Return [X, Y] of the center of cell containing provided text 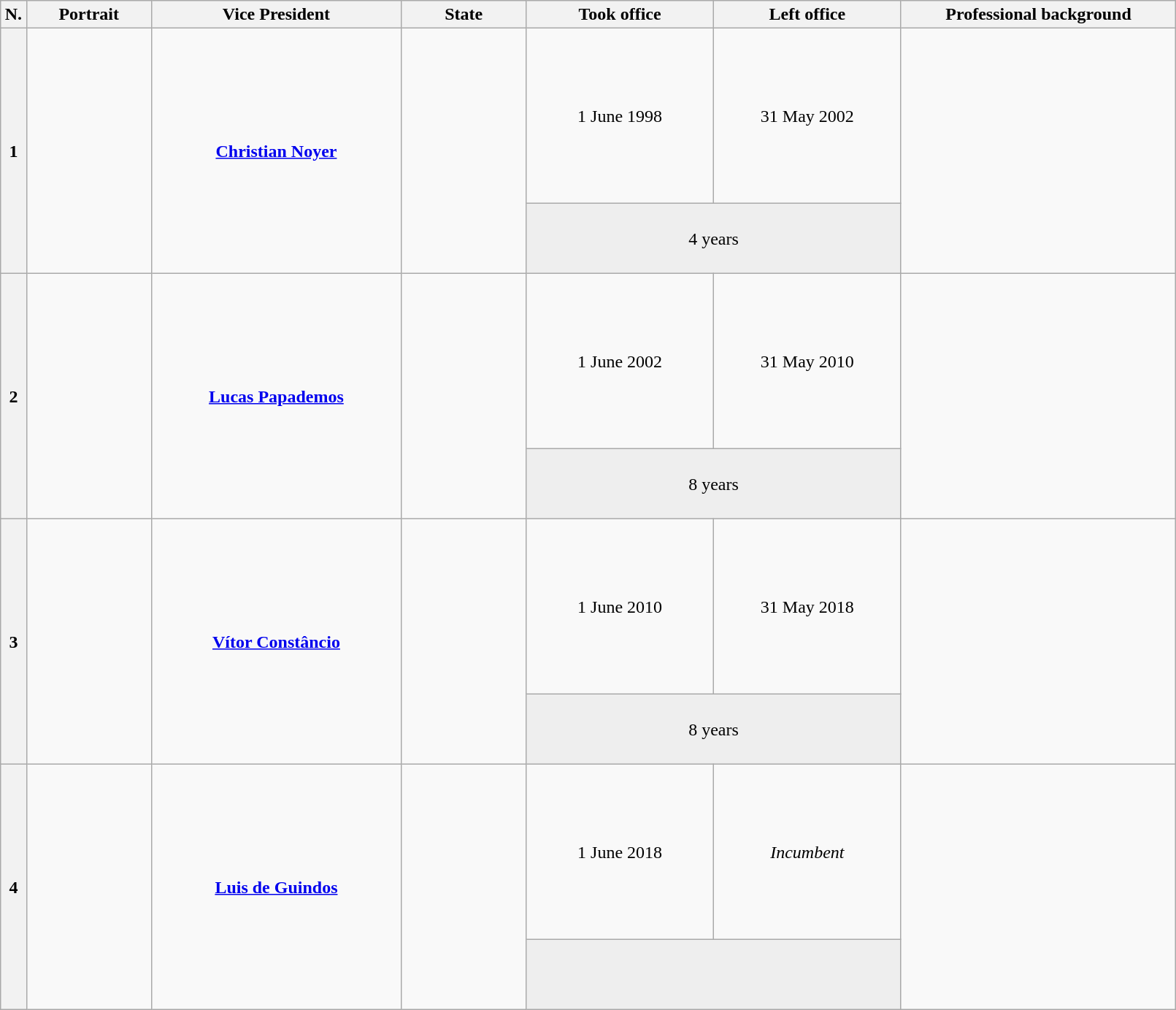
1 June 2002 [620, 361]
31 May 2002 [807, 116]
31 May 2010 [807, 361]
Vítor Constâncio [276, 642]
Took office [620, 15]
Lucas Papademos [276, 397]
Professional background [1038, 15]
4 [13, 887]
Christian Noyer [276, 151]
Left office [807, 15]
1 June 1998 [620, 116]
Incumbent [807, 852]
3 [13, 642]
Luis de Guindos [276, 887]
2 [13, 397]
1 June 2010 [620, 607]
1 [13, 151]
N. [13, 15]
31 May 2018 [807, 607]
4 years [714, 239]
State [464, 15]
Portrait [89, 15]
1 June 2018 [620, 852]
Vice President [276, 15]
